Find where the given text appears and provide that cell's center as [x, y] coordinate. 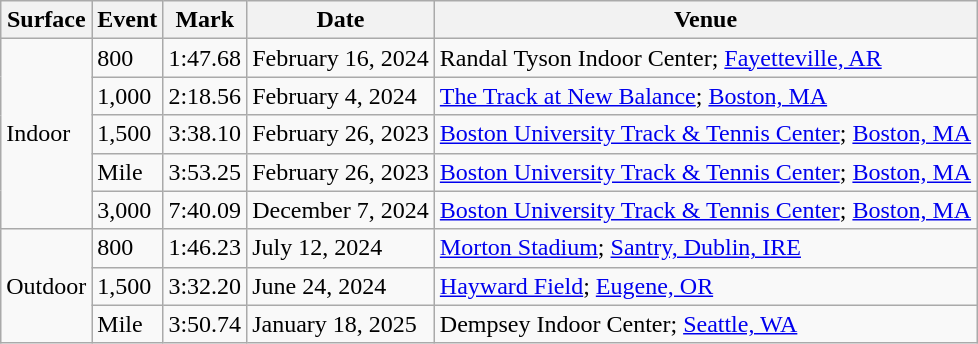
Dempsey Indoor Center; Seattle, WA [705, 324]
1:46.23 [205, 248]
3:32.20 [205, 286]
1,000 [128, 96]
Mark [205, 20]
June 24, 2024 [341, 286]
Indoor [46, 134]
January 18, 2025 [341, 324]
Outdoor [46, 286]
Venue [705, 20]
Randal Tyson Indoor Center; Fayetteville, AR [705, 58]
February 4, 2024 [341, 96]
7:40.09 [205, 210]
3:50.74 [205, 324]
1:47.68 [205, 58]
3:38.10 [205, 134]
Morton Stadium; Santry, Dublin, IRE [705, 248]
February 16, 2024 [341, 58]
2:18.56 [205, 96]
Surface [46, 20]
3:53.25 [205, 172]
3,000 [128, 210]
December 7, 2024 [341, 210]
Date [341, 20]
Event [128, 20]
July 12, 2024 [341, 248]
Hayward Field; Eugene, OR [705, 286]
The Track at New Balance; Boston, MA [705, 96]
